Locate the cell with the specified text and output its (x, y) center coordinate. 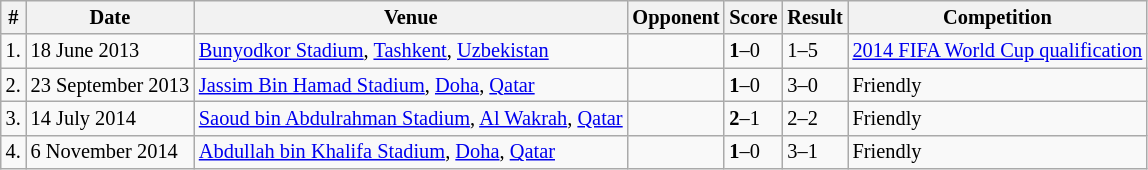
23 September 2013 (110, 85)
18 June 2013 (110, 51)
Result (814, 17)
Date (110, 17)
# (14, 17)
2014 FIFA World Cup qualification (998, 51)
1. (14, 51)
2. (14, 85)
Opponent (676, 17)
Saoud bin Abdulrahman Stadium, Al Wakrah, Qatar (411, 118)
2–2 (814, 118)
14 July 2014 (110, 118)
Score (753, 17)
Venue (411, 17)
3–1 (814, 152)
2–1 (753, 118)
Jassim Bin Hamad Stadium, Doha, Qatar (411, 85)
1–5 (814, 51)
6 November 2014 (110, 152)
Bunyodkor Stadium, Tashkent, Uzbekistan (411, 51)
4. (14, 152)
3. (14, 118)
Abdullah bin Khalifa Stadium, Doha, Qatar (411, 152)
Competition (998, 17)
3–0 (814, 85)
